Pinpoint the cell where the given text exists, returning its (x, y) midpoint coordinate. 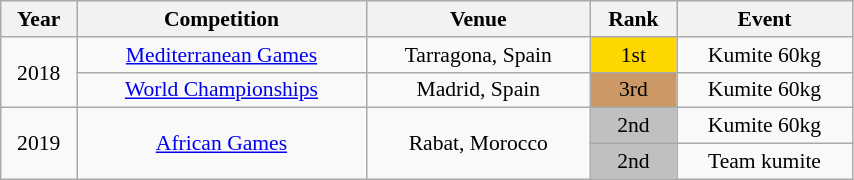
Mediterranean Games (222, 55)
Rank (633, 19)
Year (39, 19)
Team kumite (765, 162)
African Games (222, 144)
3rd (633, 90)
2019 (39, 144)
2018 (39, 72)
Event (765, 19)
World Championships (222, 90)
Tarragona, Spain (478, 55)
Venue (478, 19)
1st (633, 55)
Competition (222, 19)
Rabat, Morocco (478, 144)
Madrid, Spain (478, 90)
